Capture the cell that displays the provided text and extract its (X, Y) central coordinate. 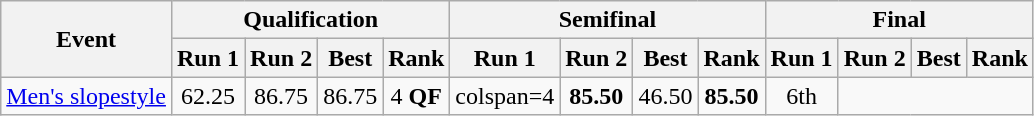
Final (899, 20)
Qualification (310, 20)
Semifinal (608, 20)
6th (802, 96)
62.25 (208, 96)
colspan=4 (505, 96)
46.50 (666, 96)
Men's slopestyle (86, 96)
Event (86, 39)
4 QF (416, 96)
